For the text-containing cell, return its midpoint in (X, Y) coordinate format. 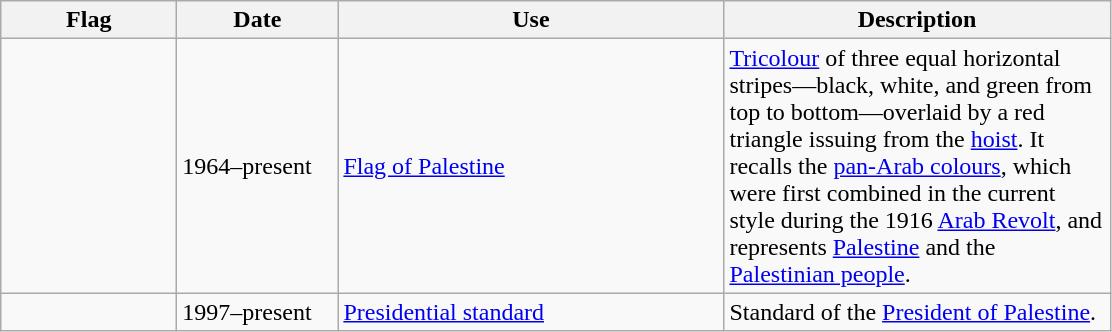
1997–present (258, 312)
Flag (89, 20)
Description (917, 20)
1964–present (258, 166)
Presidential standard (531, 312)
Date (258, 20)
Flag of Palestine (531, 166)
Standard of the President of Palestine. (917, 312)
Use (531, 20)
